Locate the cell with the specified text and output its (x, y) center coordinate. 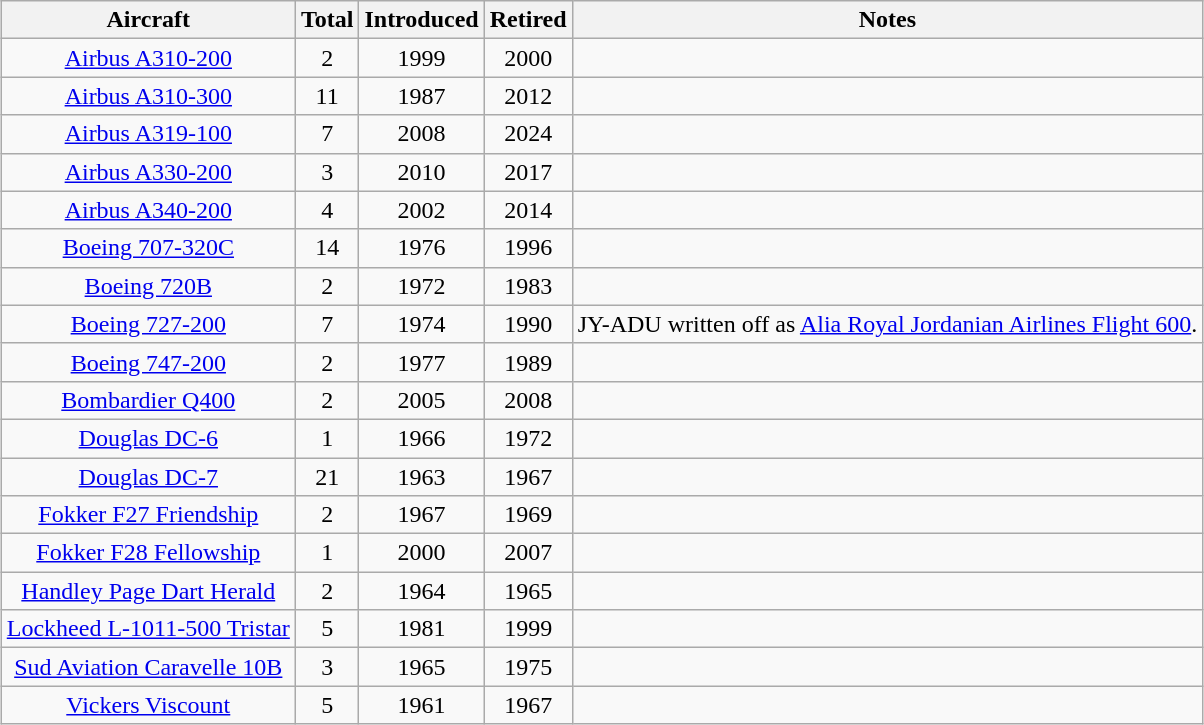
Notes (888, 20)
1966 (422, 438)
2002 (422, 210)
14 (327, 248)
Aircraft (148, 20)
Airbus A310-300 (148, 96)
JY-ADU written off as Alia Royal Jordanian Airlines Flight 600. (888, 324)
Lockheed L-1011-500 Tristar (148, 629)
Airbus A340-200 (148, 210)
2014 (528, 210)
Douglas DC-7 (148, 477)
1969 (528, 515)
2007 (528, 553)
1981 (422, 629)
11 (327, 96)
1975 (528, 667)
2005 (422, 400)
2017 (528, 172)
Boeing 727-200 (148, 324)
1977 (422, 362)
Bombardier Q400 (148, 400)
1983 (528, 286)
1964 (422, 591)
Vickers Viscount (148, 705)
1976 (422, 248)
Sud Aviation Caravelle 10B (148, 667)
Airbus A330-200 (148, 172)
2024 (528, 134)
1996 (528, 248)
Fokker F27 Friendship (148, 515)
Boeing 747-200 (148, 362)
Douglas DC-6 (148, 438)
1990 (528, 324)
1974 (422, 324)
1963 (422, 477)
2012 (528, 96)
1987 (422, 96)
Handley Page Dart Herald (148, 591)
Retired (528, 20)
2010 (422, 172)
Airbus A319-100 (148, 134)
4 (327, 210)
Airbus A310-200 (148, 58)
1989 (528, 362)
Total (327, 20)
21 (327, 477)
Introduced (422, 20)
1961 (422, 705)
Fokker F28 Fellowship (148, 553)
Boeing 720B (148, 286)
Boeing 707-320C (148, 248)
